Output the (X, Y) coordinate of the center of the cell containing the given text.  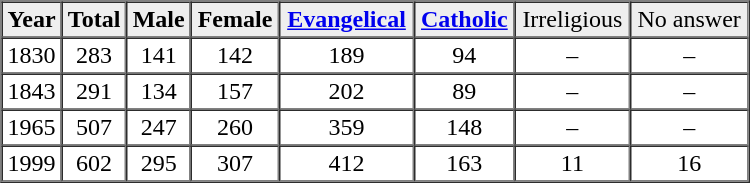
283 (94, 56)
Evangelical (346, 20)
307 (235, 164)
Catholic (464, 20)
260 (235, 128)
142 (235, 56)
94 (464, 56)
No answer (690, 20)
1999 (32, 164)
1830 (32, 56)
Male (159, 20)
359 (346, 128)
602 (94, 164)
134 (159, 92)
202 (346, 92)
148 (464, 128)
157 (235, 92)
Year (32, 20)
412 (346, 164)
189 (346, 56)
141 (159, 56)
89 (464, 92)
1843 (32, 92)
16 (690, 164)
Total (94, 20)
291 (94, 92)
247 (159, 128)
507 (94, 128)
11 (572, 164)
Female (235, 20)
Irreligious (572, 20)
1965 (32, 128)
163 (464, 164)
295 (159, 164)
